Identify which cell holds the provided text, then report its [X, Y] central coordinate. 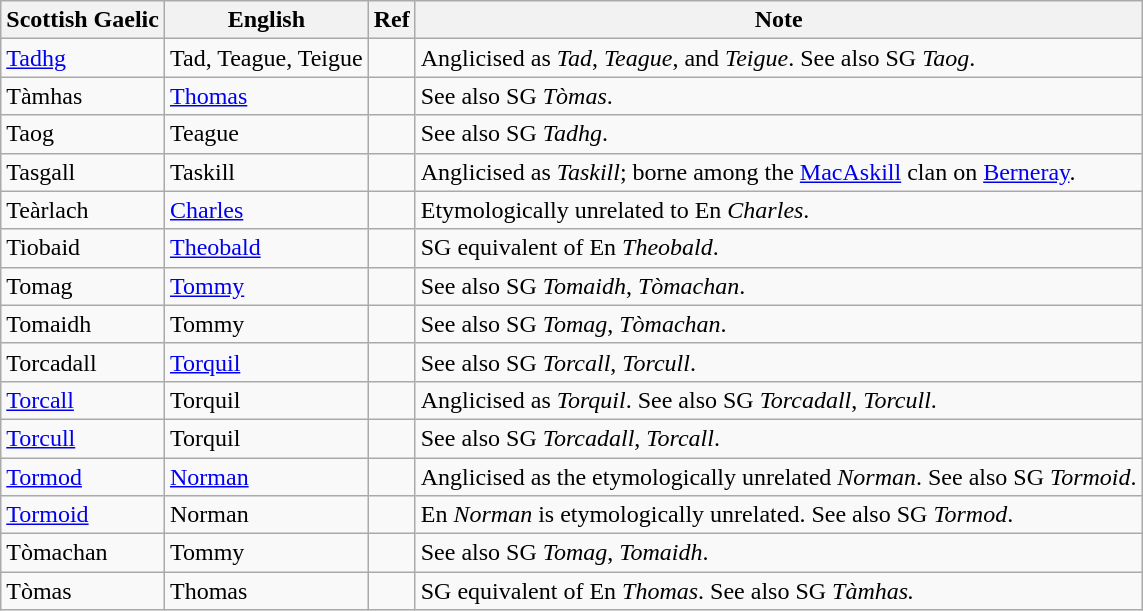
Tasgall [83, 172]
En Norman is etymologically unrelated. See also SG Tormod. [778, 515]
See also SG Tadhg. [778, 134]
Note [778, 20]
Anglicised as Torquil. See also SG Torcadall, Torcull. [778, 400]
Tòmas [83, 591]
See also SG Tòmas. [778, 96]
Scottish Gaelic [83, 20]
English [266, 20]
Taskill [266, 172]
Tomag [83, 286]
Taog [83, 134]
Anglicised as Taskill; borne among the MacAskill clan on Berneray. [778, 172]
See also SG Tomag, Tomaidh. [778, 553]
SG equivalent of En Theobald. [778, 248]
Torcall [83, 400]
Teague [266, 134]
Tad, Teague, Teigue [266, 58]
Charles [266, 210]
Tàmhas [83, 96]
Tormod [83, 477]
Anglicised as the etymologically unrelated Norman. See also SG Tormoid. [778, 477]
See also SG Torcall, Torcull. [778, 362]
See also SG Tomaidh, Tòmachan. [778, 286]
Tiobaid [83, 248]
Tòmachan [83, 553]
Torcull [83, 438]
Tormoid [83, 515]
Theobald [266, 248]
Torcadall [83, 362]
Teàrlach [83, 210]
See also SG Tomag, Tòmachan. [778, 324]
See also SG Torcadall, Torcall. [778, 438]
Ref [392, 20]
Etymologically unrelated to En Charles. [778, 210]
Tadhg [83, 58]
Anglicised as Tad, Teague, and Teigue. See also SG Taog. [778, 58]
SG equivalent of En Thomas. See also SG Tàmhas. [778, 591]
Tomaidh [83, 324]
